Locate the cell with the specified text and output its [x, y] center coordinate. 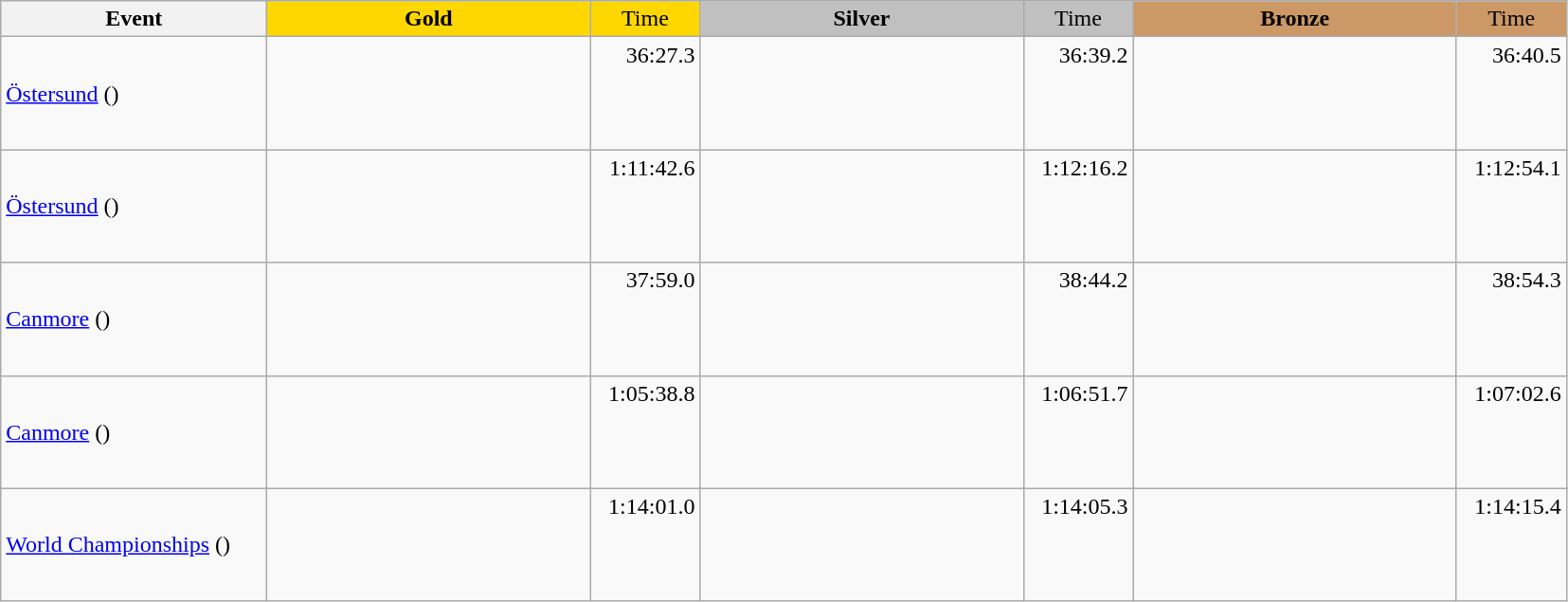
38:44.2 [1078, 319]
38:54.3 [1511, 319]
1:06:51.7 [1078, 432]
1:14:05.3 [1078, 544]
Event [135, 19]
Silver [862, 19]
1:11:42.6 [645, 207]
36:27.3 [645, 93]
Bronze [1294, 19]
World Championships () [135, 544]
1:14:15.4 [1511, 544]
1:07:02.6 [1511, 432]
1:12:54.1 [1511, 207]
1:05:38.8 [645, 432]
37:59.0 [645, 319]
1:12:16.2 [1078, 207]
1:14:01.0 [645, 544]
36:39.2 [1078, 93]
36:40.5 [1511, 93]
Gold [428, 19]
